Determine the [x, y] coordinate at the center of the cell enclosing the given text.  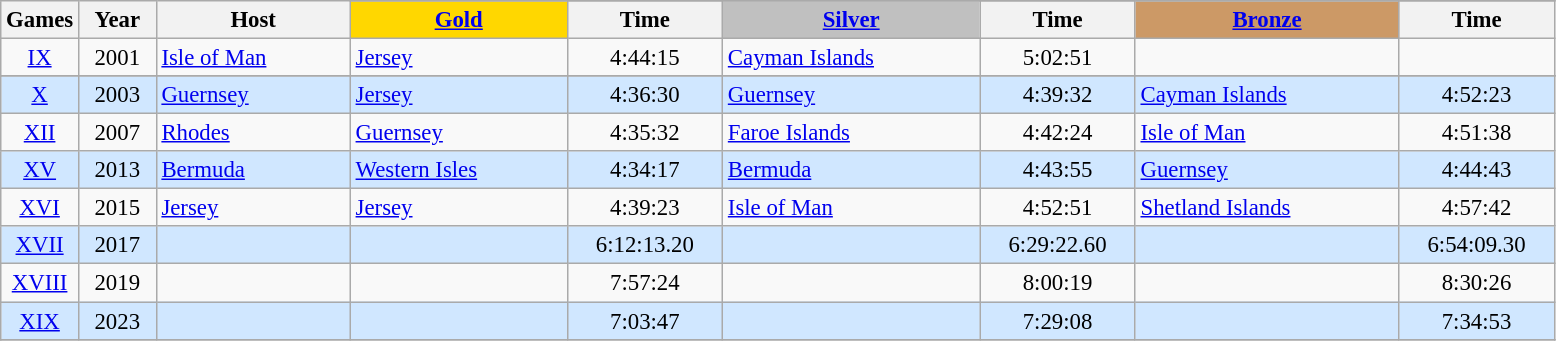
8:00:19 [1058, 283]
5:02:51 [1058, 58]
4:34:17 [644, 170]
4:51:38 [1476, 133]
Gold [458, 20]
2023 [117, 321]
4:39:23 [644, 208]
4:43:55 [1058, 170]
4:52:23 [1476, 95]
2017 [117, 245]
XVIII [40, 283]
Host [253, 20]
XII [40, 133]
Rhodes [253, 133]
2013 [117, 170]
4:42:24 [1058, 133]
8:30:26 [1476, 283]
6:54:09.30 [1476, 245]
2015 [117, 208]
7:03:47 [644, 321]
7:34:53 [1476, 321]
Bronze [1267, 20]
2007 [117, 133]
XVI [40, 208]
XV [40, 170]
Silver [852, 20]
X [40, 95]
XVII [40, 245]
6:29:22.60 [1058, 245]
4:52:51 [1058, 208]
XIX [40, 321]
Faroe Islands [852, 133]
7:57:24 [644, 283]
6:12:13.20 [644, 245]
2019 [117, 283]
Shetland Islands [1267, 208]
4:44:43 [1476, 170]
4:57:42 [1476, 208]
4:39:32 [1058, 95]
4:36:30 [644, 95]
Year [117, 20]
Western Isles [458, 170]
4:44:15 [644, 58]
2003 [117, 95]
4:35:32 [644, 133]
2001 [117, 58]
7:29:08 [1058, 321]
IX [40, 58]
Games [40, 20]
